Find where the given text appears and provide that cell's center as (x, y) coordinate. 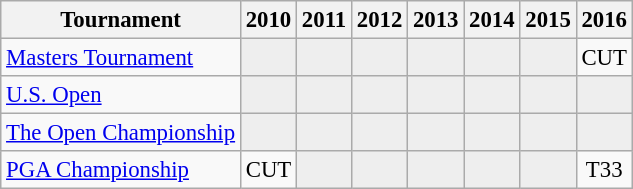
PGA Championship (121, 170)
2015 (548, 20)
2010 (268, 20)
2013 (436, 20)
U.S. Open (121, 95)
T33 (604, 170)
2016 (604, 20)
2014 (492, 20)
Masters Tournament (121, 58)
Tournament (121, 20)
2012 (379, 20)
The Open Championship (121, 133)
2011 (324, 20)
